Search for the cell housing the specified text and yield its [x, y] center coordinate. 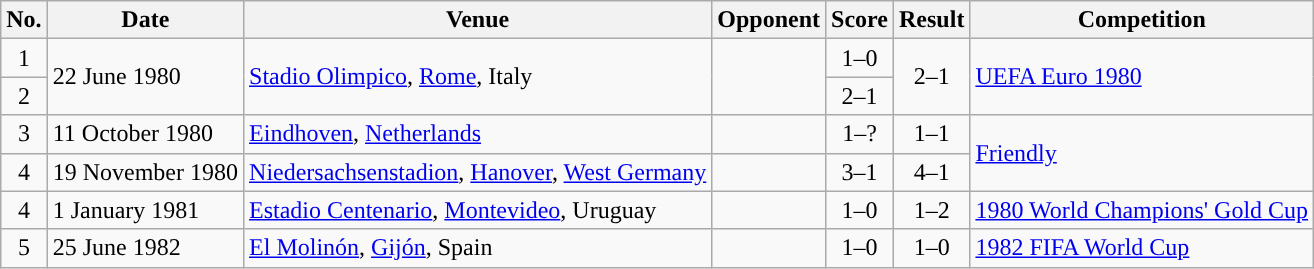
No. [24, 20]
3–1 [860, 172]
Niedersachsenstadion, Hanover, West Germany [478, 172]
Opponent [769, 20]
11 October 1980 [145, 134]
22 June 1980 [145, 77]
Score [860, 20]
4–1 [932, 172]
Stadio Olimpico, Rome, Italy [478, 77]
Competition [1142, 20]
Date [145, 20]
19 November 1980 [145, 172]
1980 World Champions' Gold Cup [1142, 210]
3 [24, 134]
Friendly [1142, 153]
1–? [860, 134]
1 [24, 58]
1982 FIFA World Cup [1142, 248]
Estadio Centenario, Montevideo, Uruguay [478, 210]
25 June 1982 [145, 248]
1–1 [932, 134]
Eindhoven, Netherlands [478, 134]
5 [24, 248]
Venue [478, 20]
1 January 1981 [145, 210]
2 [24, 96]
1–2 [932, 210]
Result [932, 20]
UEFA Euro 1980 [1142, 77]
El Molinón, Gijón, Spain [478, 248]
